Search for the cell housing the specified text and yield its (X, Y) center coordinate. 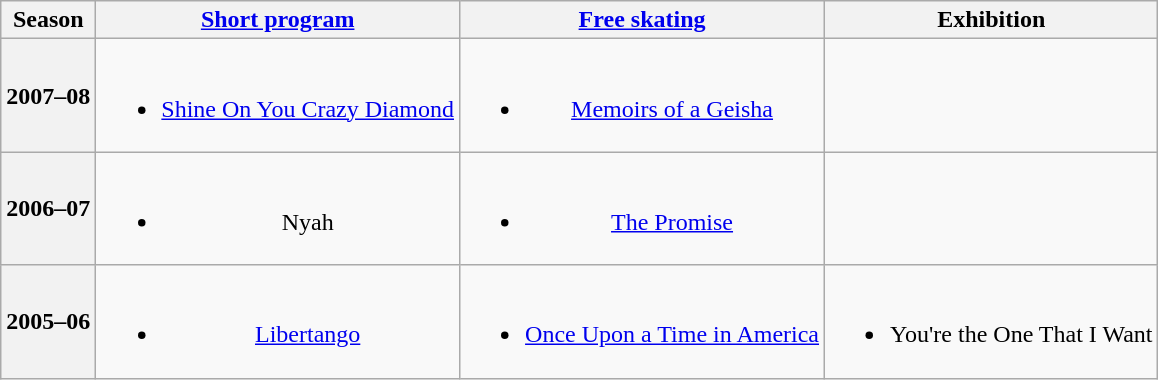
Memoirs of a Geisha (642, 96)
Short program (278, 20)
Season (48, 20)
Libertango (278, 322)
You're the One That I Want (992, 322)
2006–07 (48, 208)
Free skating (642, 20)
2005–06 (48, 322)
Shine On You Crazy Diamond (278, 96)
2007–08 (48, 96)
Nyah (278, 208)
Exhibition (992, 20)
Once Upon a Time in America (642, 322)
The Promise (642, 208)
